Return (x, y) of the center of cell containing provided text 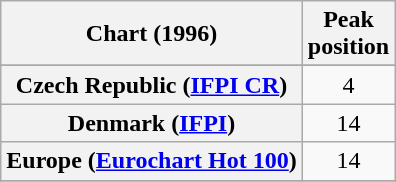
Peakposition (348, 34)
4 (348, 85)
Denmark (IFPI) (152, 123)
Europe (Eurochart Hot 100) (152, 161)
Czech Republic (IFPI CR) (152, 85)
Chart (1996) (152, 34)
